Search for the cell housing the specified text and yield its [x, y] center coordinate. 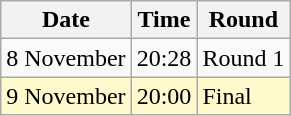
Time [164, 20]
20:28 [164, 58]
20:00 [164, 96]
Round [244, 20]
Date [66, 20]
9 November [66, 96]
8 November [66, 58]
Round 1 [244, 58]
Final [244, 96]
